Return the [X, Y] coordinate for the center point of the cell that contains the specified text.  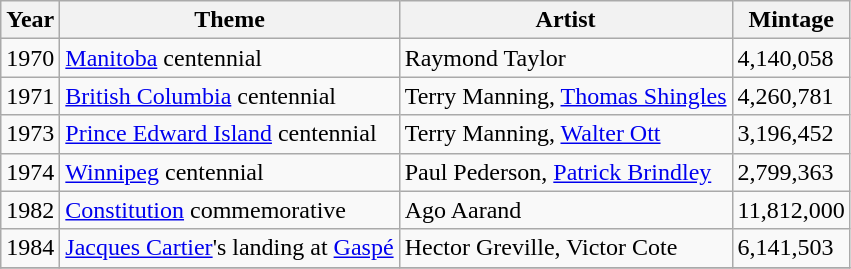
6,141,503 [791, 248]
Year [30, 20]
Winnipeg centennial [230, 172]
1973 [30, 134]
Artist [566, 20]
Jacques Cartier's landing at Gaspé [230, 248]
1984 [30, 248]
British Columbia centennial [230, 96]
1970 [30, 58]
Manitoba centennial [230, 58]
Hector Greville, Victor Cote [566, 248]
Theme [230, 20]
2,799,363 [791, 172]
1971 [30, 96]
11,812,000 [791, 210]
Mintage [791, 20]
Ago Aarand [566, 210]
Raymond Taylor [566, 58]
4,260,781 [791, 96]
4,140,058 [791, 58]
Paul Pederson, Patrick Brindley [566, 172]
3,196,452 [791, 134]
Terry Manning, Walter Ott [566, 134]
Constitution commemorative [230, 210]
Terry Manning, Thomas Shingles [566, 96]
1974 [30, 172]
Prince Edward Island centennial [230, 134]
1982 [30, 210]
